Locate the cell with the specified text and output its [X, Y] center coordinate. 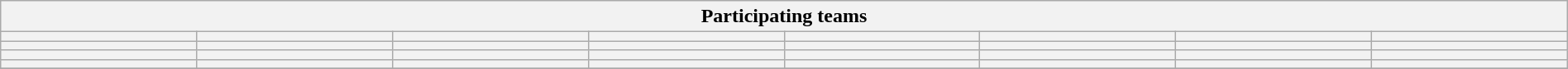
Participating teams [784, 16]
